Determine the [X, Y] coordinate at the center of the cell enclosing the given text.  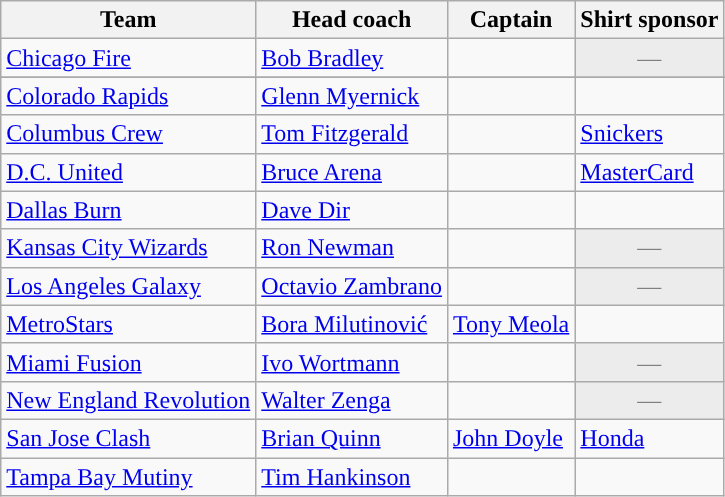
Head coach [352, 20]
Dave Dir [352, 210]
MetroStars [128, 324]
John Doyle [510, 438]
Chicago Fire [128, 58]
Ron Newman [352, 248]
Glenn Myernick [352, 96]
Walter Zenga [352, 400]
Colorado Rapids [128, 96]
MasterCard [650, 172]
Captain [510, 20]
Bruce Arena [352, 172]
Bora Milutinović [352, 324]
Honda [650, 438]
Tony Meola [510, 324]
Columbus Crew [128, 134]
Octavio Zambrano [352, 286]
Kansas City Wizards [128, 248]
Miami Fusion [128, 362]
Tampa Bay Mutiny [128, 477]
Snickers [650, 134]
Brian Quinn [352, 438]
Ivo Wortmann [352, 362]
Dallas Burn [128, 210]
New England Revolution [128, 400]
Bob Bradley [352, 58]
Los Angeles Galaxy [128, 286]
Tim Hankinson [352, 477]
San Jose Clash [128, 438]
Tom Fitzgerald [352, 134]
D.C. United [128, 172]
Team [128, 20]
Shirt sponsor [650, 20]
